Determine the (X, Y) coordinate at the center of the cell enclosing the given text.  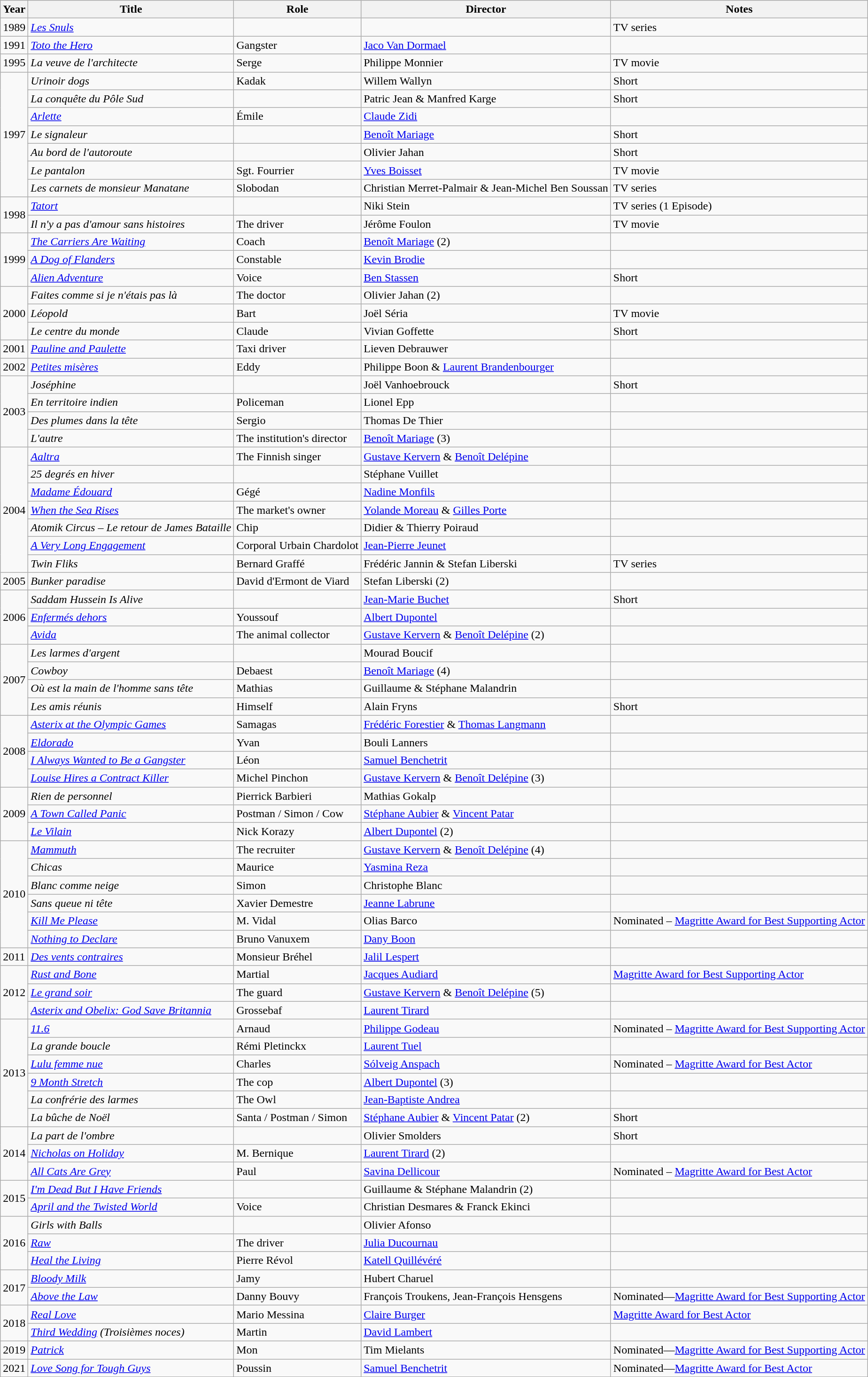
Mathias Gokalp (486, 796)
Monsieur Bréhel (298, 957)
Benoît Mariage (2) (486, 242)
Jean-Pierre Jeunet (486, 546)
2017 (14, 1287)
Jamy (298, 1278)
Eddy (298, 367)
Olivier Jahan (2) (486, 295)
Des vents contraires (131, 957)
M. Vidal (298, 921)
Claire Burger (486, 1314)
1999 (14, 260)
Patric Jean & Manfred Karge (486, 99)
Alien Adventure (131, 278)
Yasmina Reza (486, 867)
Gustave Kervern & Benoît Delépine (3) (486, 778)
Frédéric Jannin & Stefan Liberski (486, 564)
2018 (14, 1323)
Benoît Mariage (486, 134)
Michel Pinchon (298, 778)
2000 (14, 313)
M. Bernique (298, 1153)
Olivier Afonso (486, 1225)
Albert Dupontel (486, 617)
Rien de personnel (131, 796)
The cop (298, 1082)
Vivian Goffette (486, 331)
Serge (298, 63)
Petites misères (131, 367)
The Owl (298, 1100)
1998 (14, 215)
Charles (298, 1064)
Atomik Circus – Le retour de James Bataille (131, 528)
Paul (298, 1171)
25 degrés en hiver (131, 474)
TV series (1 Episode) (739, 206)
Taxi driver (298, 349)
Stefan Liberski (2) (486, 581)
The institution's director (298, 438)
Lionel Epp (486, 402)
2002 (14, 367)
François Troukens, Jean-François Hensgens (486, 1296)
2012 (14, 992)
Louise Hires a Contract Killer (131, 778)
Alain Fryns (486, 706)
Eldorado (131, 742)
I'm Dead But I Have Friends (131, 1189)
Jérôme Foulon (486, 224)
Tim Mielants (486, 1350)
Notes (739, 9)
Enfermés dehors (131, 617)
Joël Séria (486, 313)
Cowboy (131, 671)
Above the Law (131, 1296)
2021 (14, 1368)
Arnaud (298, 1028)
Magritte Award for Best Actor (739, 1314)
Dany Boon (486, 939)
Rust and Bone (131, 975)
A Dog of Flanders (131, 260)
Les carnets de monsieur Manatane (131, 188)
Nick Korazy (298, 832)
Maurice (298, 867)
Gustave Kervern & Benoît Delépine (486, 456)
Christophe Blanc (486, 885)
Bernard Graffé (298, 564)
Policeman (298, 402)
Laurent Tirard (486, 1010)
Love Song for Tough Guys (131, 1368)
Asterix and Obelix: God Save Britannia (131, 1010)
Christian Merret-Palmair & Jean-Michel Ben Soussan (486, 188)
La bûche de Noël (131, 1118)
Katell Quillévéré (486, 1261)
Le grand soir (131, 992)
Blanc comme neige (131, 885)
Olivier Smolders (486, 1136)
Philippe Monnier (486, 63)
Au bord de l'autoroute (131, 152)
Stéphane Vuillet (486, 474)
Guillaume & Stéphane Malandrin (2) (486, 1189)
2008 (14, 751)
A Town Called Panic (131, 814)
Laurent Tuel (486, 1046)
Slobodan (298, 188)
Des plumes dans la tête (131, 420)
Léon (298, 760)
Jean-Marie Buchet (486, 599)
Simon (298, 885)
Lieven Debrauwer (486, 349)
Poussin (298, 1368)
All Cats Are Grey (131, 1171)
Pierre Révol (298, 1261)
Benoît Mariage (3) (486, 438)
Constable (298, 260)
Les amis réunis (131, 706)
Xavier Demestre (298, 903)
La confrérie des larmes (131, 1100)
Bruno Vanuxem (298, 939)
Benoît Mariage (4) (486, 671)
Madame Édouard (131, 492)
1989 (14, 27)
Il n'y a pas d'amour sans histoires (131, 224)
Girls with Balls (131, 1225)
Mammuth (131, 850)
The guard (298, 992)
Patrick (131, 1350)
The recruiter (298, 850)
La grande boucle (131, 1046)
Magritte Award for Best Supporting Actor (739, 975)
The Carriers Are Waiting (131, 242)
Gustave Kervern & Benoît Delépine (4) (486, 850)
Bloody Milk (131, 1278)
Philippe Godeau (486, 1028)
The doctor (298, 295)
Stéphane Aubier & Vincent Patar (2) (486, 1118)
Gangster (298, 45)
La part de l'ombre (131, 1136)
Albert Dupontel (3) (486, 1082)
11.6 (131, 1028)
Role (298, 9)
Youssouf (298, 617)
Nicholas on Holiday (131, 1153)
2009 (14, 814)
Gégé (298, 492)
L'autre (131, 438)
Joël Vanhoebrouck (486, 385)
Bunker paradise (131, 581)
2019 (14, 1350)
Gustave Kervern & Benoît Delépine (2) (486, 635)
Nadine Monfils (486, 492)
Sans queue ni tête (131, 903)
Christian Desmares & Franck Ekinci (486, 1207)
Hubert Charuel (486, 1278)
A Very Long Engagement (131, 546)
David d'Ermont de Viard (298, 581)
Lulu femme nue (131, 1064)
Tatort (131, 206)
Émile (298, 116)
Jean-Baptiste Andrea (486, 1100)
Willem Wallyn (486, 81)
Joséphine (131, 385)
2001 (14, 349)
Toto the Hero (131, 45)
2005 (14, 581)
Le centre du monde (131, 331)
Léopold (131, 313)
Kadak (298, 81)
Stéphane Aubier & Vincent Patar (486, 814)
2010 (14, 894)
Savina Dellicour (486, 1171)
Jalil Lespert (486, 957)
1997 (14, 134)
2013 (14, 1073)
Twin Fliks (131, 564)
Le pantalon (131, 170)
Nominated—Magritte Award for Best Actor (739, 1368)
2015 (14, 1198)
Saddam Hussein Is Alive (131, 599)
Nothing to Declare (131, 939)
Yves Boisset (486, 170)
Bouli Lanners (486, 742)
Third Wedding (Troisièmes noces) (131, 1332)
Claude (298, 331)
Les Snuls (131, 27)
2014 (14, 1153)
David Lambert (486, 1332)
2004 (14, 510)
2016 (14, 1243)
9 Month Stretch (131, 1082)
Faites comme si je n'étais pas là (131, 295)
The market's owner (298, 510)
Year (14, 9)
Didier & Thierry Poiraud (486, 528)
Niki Stein (486, 206)
Frédéric Forestier & Thomas Langmann (486, 724)
Arlette (131, 116)
Yvan (298, 742)
Yolande Moreau & Gilles Porte (486, 510)
Postman / Simon / Cow (298, 814)
Urinoir dogs (131, 81)
The Finnish singer (298, 456)
April and the Twisted World (131, 1207)
The animal collector (298, 635)
Pauline and Paulette (131, 349)
Jacques Audiard (486, 975)
Sergio (298, 420)
Pierrick Barbieri (298, 796)
Director (486, 9)
Mathias (298, 688)
1991 (14, 45)
2007 (14, 680)
Aaltra (131, 456)
Himself (298, 706)
Sgt. Fourrier (298, 170)
Ben Stassen (486, 278)
Corporal Urbain Chardolot (298, 546)
Julia Ducournau (486, 1243)
2003 (14, 411)
Guillaume & Stéphane Malandrin (486, 688)
Philippe Boon & Laurent Brandenbourger (486, 367)
When the Sea Rises (131, 510)
Danny Bouvy (298, 1296)
Claude Zidi (486, 116)
Samagas (298, 724)
Jaco Van Dormael (486, 45)
Olivier Jahan (486, 152)
En territoire indien (131, 402)
Gustave Kervern & Benoît Delépine (5) (486, 992)
Rémi Pletinckx (298, 1046)
Chicas (131, 867)
Mario Messina (298, 1314)
2011 (14, 957)
Chip (298, 528)
Thomas De Thier (486, 420)
Le signaleur (131, 134)
Title (131, 9)
Olias Barco (486, 921)
Le Vilain (131, 832)
Santa / Postman / Simon (298, 1118)
2006 (14, 617)
Heal the Living (131, 1261)
Real Love (131, 1314)
Mourad Boucif (486, 653)
Jeanne Labrune (486, 903)
Où est la main de l'homme sans tête (131, 688)
I Always Wanted to Be a Gangster (131, 760)
Martial (298, 975)
Asterix at the Olympic Games (131, 724)
Laurent Tirard (2) (486, 1153)
La veuve de l'architecte (131, 63)
Coach (298, 242)
La conquête du Pôle Sud (131, 99)
1995 (14, 63)
Mon (298, 1350)
Raw (131, 1243)
Martin (298, 1332)
Les larmes d'argent (131, 653)
Sólveig Anspach (486, 1064)
Albert Dupontel (2) (486, 832)
Avida (131, 635)
Kevin Brodie (486, 260)
Grossebaf (298, 1010)
Bart (298, 313)
Kill Me Please (131, 921)
Debaest (298, 671)
